Detect which cell encompasses the target text, then output its [x, y] center coordinate. 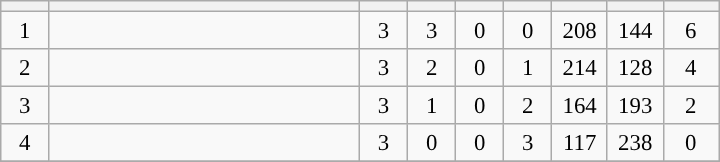
208 [580, 31]
6 [691, 31]
128 [635, 68]
238 [635, 143]
117 [580, 143]
144 [635, 31]
214 [580, 68]
164 [580, 106]
193 [635, 106]
